Find where the given text appears and provide that cell's center as [x, y] coordinate. 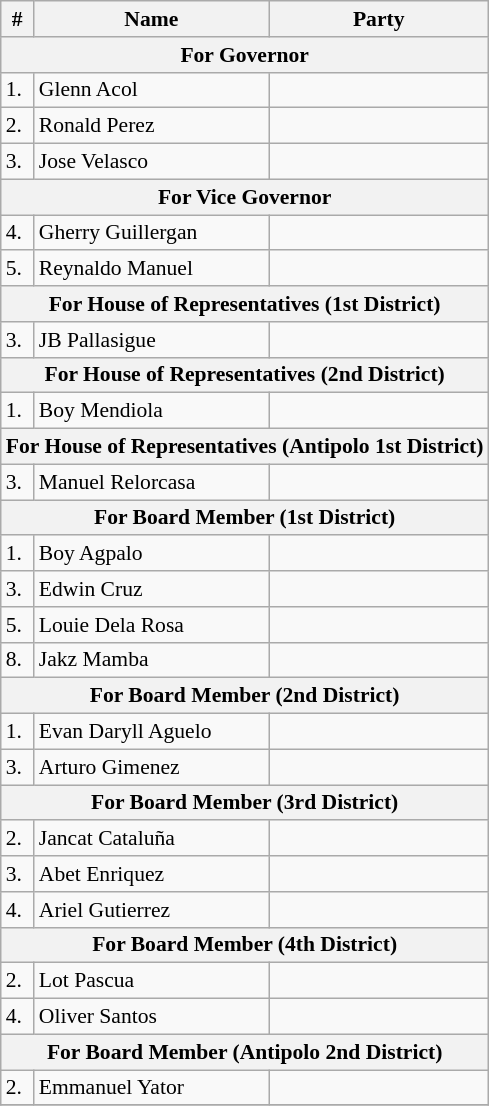
Ariel Gutierrez [152, 910]
Boy Agpalo [152, 554]
For Board Member (4th District) [245, 945]
Edwin Cruz [152, 589]
Jose Velasco [152, 162]
Reynaldo Manuel [152, 269]
Evan Daryll Aguelo [152, 732]
For Vice Governor [245, 197]
Emmanuel Yator [152, 1088]
For House of Representatives (1st District) [245, 304]
Arturo Gimenez [152, 767]
Louie Dela Rosa [152, 625]
Lot Pascua [152, 981]
8. [18, 660]
For House of Representatives (Antipolo 1st District) [245, 447]
For Governor [245, 55]
Ronald Perez [152, 126]
For Board Member (3rd District) [245, 803]
Manuel Relorcasa [152, 482]
Boy Mendiola [152, 411]
Party [379, 19]
For House of Representatives (2nd District) [245, 375]
JB Pallasigue [152, 340]
# [18, 19]
Glenn Acol [152, 90]
Gherry Guillergan [152, 233]
Abet Enriquez [152, 874]
Jancat Cataluña [152, 839]
Name [152, 19]
For Board Member (1st District) [245, 518]
Oliver Santos [152, 1017]
For Board Member (Antipolo 2nd District) [245, 1052]
For Board Member (2nd District) [245, 696]
Jakz Mamba [152, 660]
